Return [X, Y] of the center of cell containing provided text 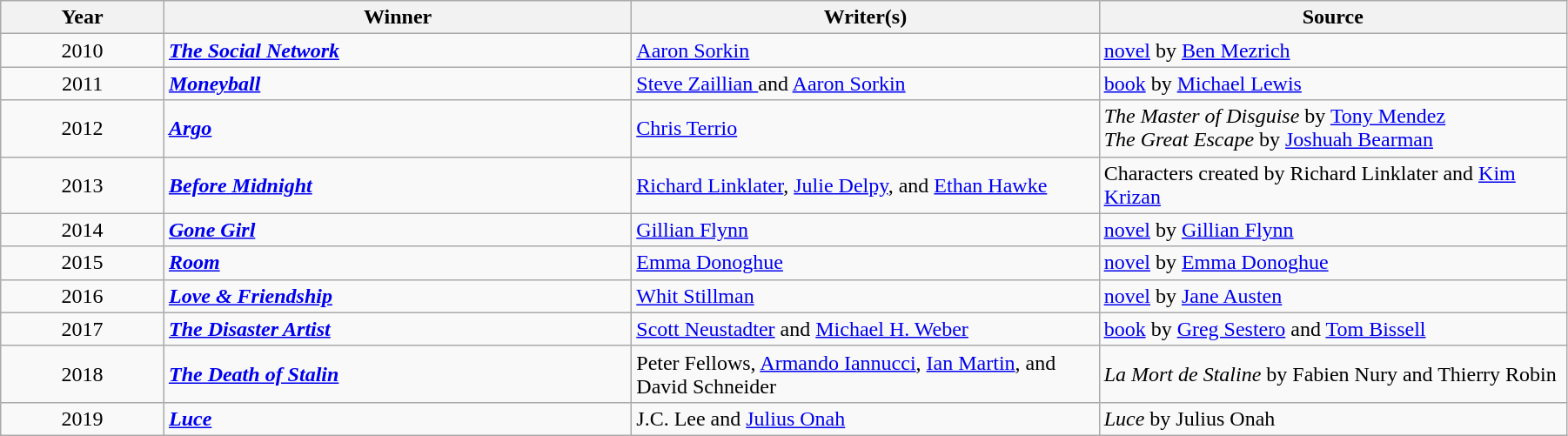
J.C. Lee and Julius Onah [865, 419]
novel by Gillian Flynn [1333, 230]
2014 [83, 230]
Emma Donoghue [865, 263]
Scott Neustadter and Michael H. Weber [865, 329]
Luce [397, 419]
The Death of Stalin [397, 374]
2017 [83, 329]
Peter Fellows, Armando Iannucci, Ian Martin, and David Schneider [865, 374]
2019 [83, 419]
Steve Zaillian and Aaron Sorkin [865, 84]
Characters created by Richard Linklater and Kim Krizan [1333, 184]
Before Midnight [397, 184]
Argo [397, 129]
Winner [397, 17]
The Disaster Artist [397, 329]
Richard Linklater, Julie Delpy, and Ethan Hawke [865, 184]
The Social Network [397, 50]
Love & Friendship [397, 296]
book by Michael Lewis [1333, 84]
2011 [83, 84]
2010 [83, 50]
Aaron Sorkin [865, 50]
2013 [83, 184]
2012 [83, 129]
Moneyball [397, 84]
Gillian Flynn [865, 230]
book by Greg Sestero and Tom Bissell [1333, 329]
Gone Girl [397, 230]
2016 [83, 296]
novel by Jane Austen [1333, 296]
The Master of Disguise by Tony MendezThe Great Escape by Joshuah Bearman [1333, 129]
Room [397, 263]
2018 [83, 374]
Whit Stillman [865, 296]
Chris Terrio [865, 129]
La Mort de Staline by Fabien Nury and Thierry Robin [1333, 374]
Luce by Julius Onah [1333, 419]
Year [83, 17]
novel by Emma Donoghue [1333, 263]
Source [1333, 17]
2015 [83, 263]
novel by Ben Mezrich [1333, 50]
Writer(s) [865, 17]
